Detect which cell encompasses the target text, then output its [X, Y] center coordinate. 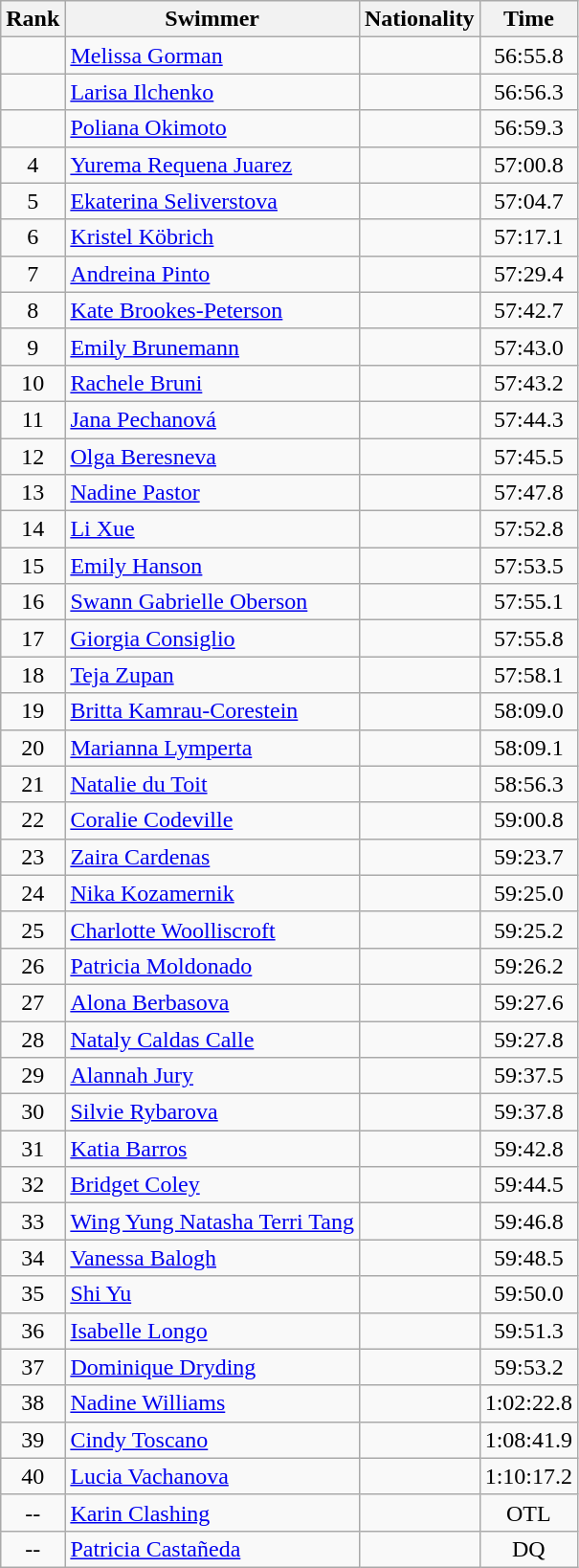
59:37.8 [528, 1112]
11 [33, 419]
6 [33, 237]
Lucia Vachanova [212, 1476]
57:58.1 [528, 675]
Natalie du Toit [212, 784]
Bridget Coley [212, 1185]
Britta Kamrau-Corestein [212, 711]
Kristel Köbrich [212, 237]
Rachele Bruni [212, 383]
Poliana Okimoto [212, 128]
59:48.5 [528, 1258]
59:00.8 [528, 820]
5 [33, 201]
21 [33, 784]
Olga Beresneva [212, 457]
25 [33, 930]
29 [33, 1076]
1:08:41.9 [528, 1440]
Nadine Williams [212, 1403]
58:09.0 [528, 711]
57:43.2 [528, 383]
10 [33, 383]
59:44.5 [528, 1185]
59:27.6 [528, 1002]
Rank [33, 19]
Zaira Cardenas [212, 857]
Emily Hanson [212, 566]
38 [33, 1403]
17 [33, 638]
30 [33, 1112]
4 [33, 165]
32 [33, 1185]
59:23.7 [528, 857]
20 [33, 748]
Katia Barros [212, 1149]
57:00.8 [528, 165]
59:53.2 [528, 1367]
59:42.8 [528, 1149]
Teja Zupan [212, 675]
59:46.8 [528, 1221]
59:25.0 [528, 893]
15 [33, 566]
56:55.8 [528, 56]
35 [33, 1294]
Charlotte Woolliscroft [212, 930]
37 [33, 1367]
59:26.2 [528, 966]
57:29.4 [528, 274]
27 [33, 1002]
Andreina Pinto [212, 274]
Nadine Pastor [212, 493]
Vanessa Balogh [212, 1258]
59:51.3 [528, 1331]
DQ [528, 1549]
56:59.3 [528, 128]
Alona Berbasova [212, 1002]
56:56.3 [528, 92]
59:37.5 [528, 1076]
28 [33, 1039]
8 [33, 310]
Isabelle Longo [212, 1331]
Time [528, 19]
57:53.5 [528, 566]
33 [33, 1221]
9 [33, 347]
34 [33, 1258]
19 [33, 711]
Dominique Dryding [212, 1367]
14 [33, 529]
Li Xue [212, 529]
Patricia Castañeda [212, 1549]
12 [33, 457]
40 [33, 1476]
22 [33, 820]
59:50.0 [528, 1294]
26 [33, 966]
18 [33, 675]
Giorgia Consiglio [212, 638]
57:52.8 [528, 529]
Nationality [419, 19]
Nataly Caldas Calle [212, 1039]
57:42.7 [528, 310]
Larisa Ilchenko [212, 92]
1:10:17.2 [528, 1476]
24 [33, 893]
57:44.3 [528, 419]
Coralie Codeville [212, 820]
Swimmer [212, 19]
57:04.7 [528, 201]
Marianna Lymperta [212, 748]
58:56.3 [528, 784]
Melissa Gorman [212, 56]
59:27.8 [528, 1039]
36 [33, 1331]
57:45.5 [528, 457]
1:02:22.8 [528, 1403]
Patricia Moldonado [212, 966]
Swann Gabrielle Oberson [212, 602]
Kate Brookes-Peterson [212, 310]
Alannah Jury [212, 1076]
Jana Pechanová [212, 419]
Wing Yung Natasha Terri Tang [212, 1221]
Emily Brunemann [212, 347]
31 [33, 1149]
57:47.8 [528, 493]
Yurema Requena Juarez [212, 165]
23 [33, 857]
Silvie Rybarova [212, 1112]
57:55.8 [528, 638]
Nika Kozamernik [212, 893]
7 [33, 274]
58:09.1 [528, 748]
Shi Yu [212, 1294]
57:43.0 [528, 347]
Karin Clashing [212, 1512]
16 [33, 602]
57:55.1 [528, 602]
OTL [528, 1512]
Cindy Toscano [212, 1440]
13 [33, 493]
57:17.1 [528, 237]
59:25.2 [528, 930]
39 [33, 1440]
Ekaterina Seliverstova [212, 201]
